Pinpoint the cell where the given text exists, returning its (x, y) midpoint coordinate. 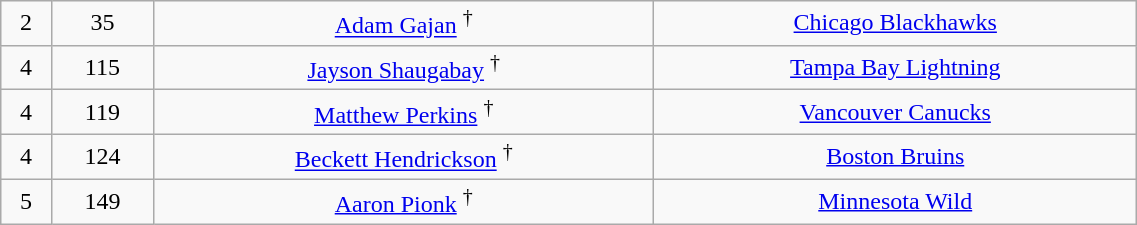
124 (102, 156)
Tampa Bay Lightning (896, 68)
5 (26, 202)
2 (26, 24)
Vancouver Canucks (896, 112)
Adam Gajan † (404, 24)
Boston Bruins (896, 156)
Aaron Pionk † (404, 202)
115 (102, 68)
Minnesota Wild (896, 202)
Jayson Shaugabay † (404, 68)
Beckett Hendrickson † (404, 156)
35 (102, 24)
Matthew Perkins † (404, 112)
Chicago Blackhawks (896, 24)
149 (102, 202)
119 (102, 112)
